Search for the cell housing the specified text and yield its (x, y) center coordinate. 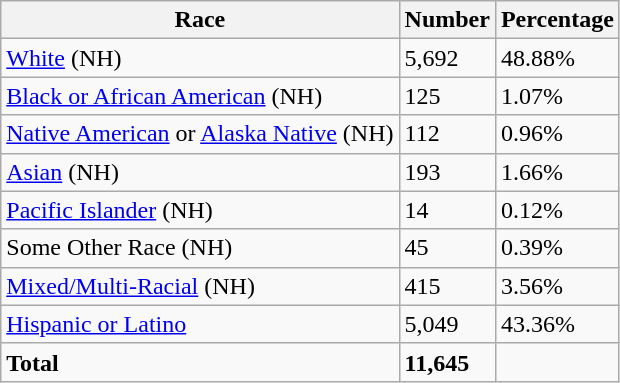
48.88% (557, 58)
Some Other Race (NH) (200, 248)
125 (447, 96)
Pacific Islander (NH) (200, 210)
1.66% (557, 172)
0.39% (557, 248)
Mixed/Multi-Racial (NH) (200, 286)
5,692 (447, 58)
415 (447, 286)
White (NH) (200, 58)
0.12% (557, 210)
5,049 (447, 324)
3.56% (557, 286)
193 (447, 172)
11,645 (447, 362)
Black or African American (NH) (200, 96)
45 (447, 248)
0.96% (557, 134)
Race (200, 20)
Total (200, 362)
43.36% (557, 324)
14 (447, 210)
Percentage (557, 20)
Hispanic or Latino (200, 324)
1.07% (557, 96)
Native American or Alaska Native (NH) (200, 134)
112 (447, 134)
Asian (NH) (200, 172)
Number (447, 20)
